From the cell containing the given text, extract its center point as [X, Y] coordinate. 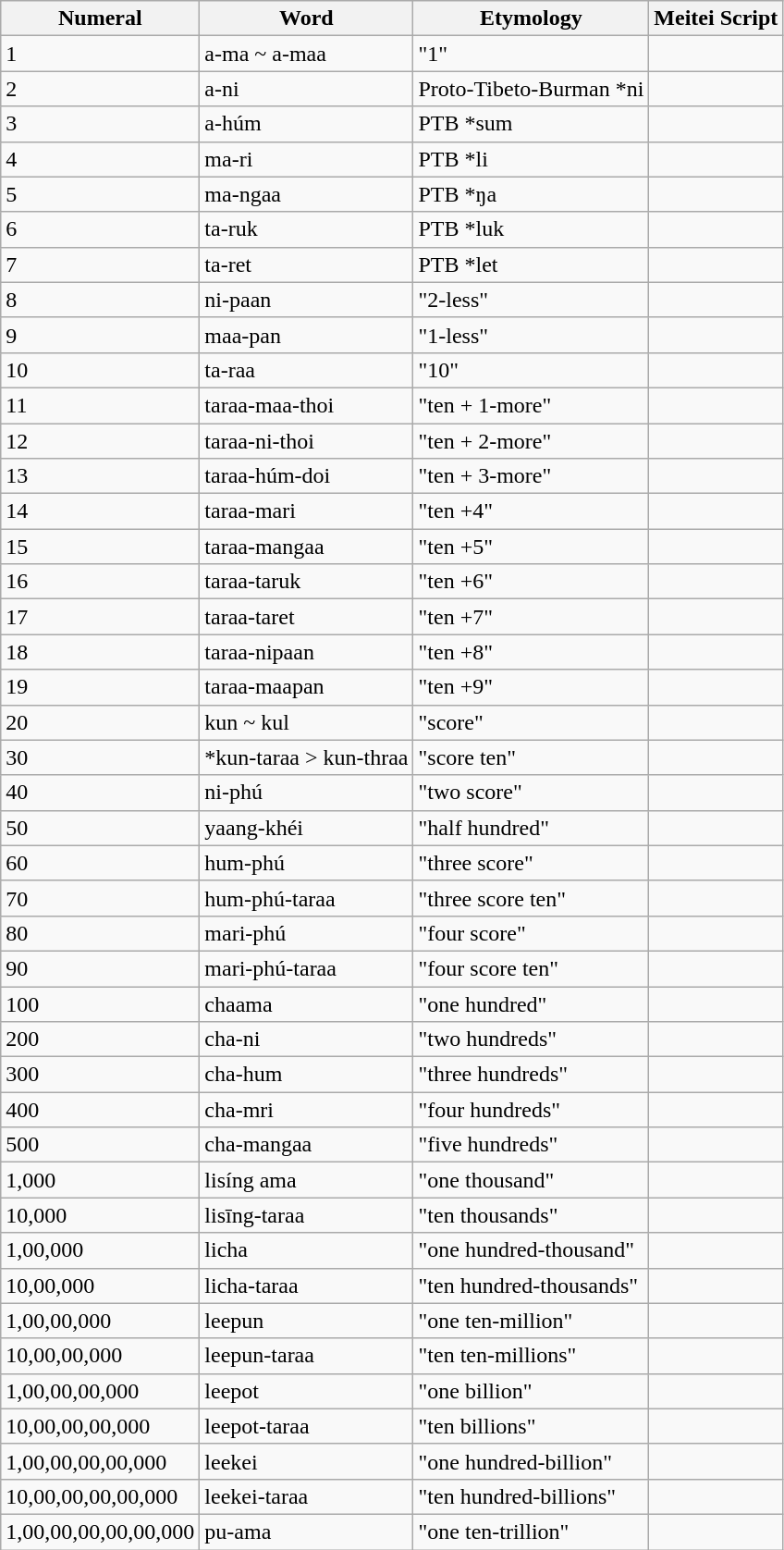
taraa-mari [307, 511]
mari-phú [307, 933]
500 [100, 1145]
"score" [531, 722]
a-ma ~ a-maa [307, 54]
"four score ten" [531, 968]
13 [100, 476]
PTB *ŋa [531, 194]
hum-phú-taraa [307, 898]
"five hundreds" [531, 1145]
taraa-taruk [307, 582]
12 [100, 441]
cha-hum [307, 1075]
leekei-taraa [307, 1496]
"one hundred" [531, 1003]
Numeral [100, 18]
ni-paan [307, 300]
ta-ruk [307, 229]
taraa-maa-thoi [307, 405]
yaang-khéi [307, 828]
ta-ret [307, 264]
80 [100, 933]
1,00,00,00,000 [100, 1391]
chaama [307, 1003]
1 [100, 54]
leekei [307, 1461]
"ten hundred-billions" [531, 1496]
"ten +9" [531, 687]
3 [100, 124]
ta-raa [307, 370]
17 [100, 617]
"ten + 1-more" [531, 405]
9 [100, 335]
*kun-taraa > kun-thraa [307, 757]
10,00,00,00,000 [100, 1426]
8 [100, 300]
"ten +7" [531, 617]
10,00,00,000 [100, 1356]
taraa-nipaan [307, 652]
hum-phú [307, 863]
cha-ni [307, 1039]
"1-less" [531, 335]
1,00,00,000 [100, 1321]
Word [307, 18]
cha-mangaa [307, 1145]
11 [100, 405]
"ten + 3-more" [531, 476]
"one hundred-billion" [531, 1461]
"2-less" [531, 300]
20 [100, 722]
leepot [307, 1391]
taraa-húm-doi [307, 476]
a-ni [307, 89]
taraa-ni-thoi [307, 441]
leepot-taraa [307, 1426]
Etymology [531, 18]
5 [100, 194]
1,000 [100, 1180]
"ten hundred-thousands" [531, 1286]
"ten ten-millions" [531, 1356]
200 [100, 1039]
kun ~ kul [307, 722]
Proto-Tibeto-Burman *ni [531, 89]
PTB *sum [531, 124]
"two score" [531, 793]
30 [100, 757]
taraa-mangaa [307, 547]
PTB *luk [531, 229]
"ten +8" [531, 652]
ni-phú [307, 793]
"three score" [531, 863]
70 [100, 898]
"ten +4" [531, 511]
pu-ama [307, 1532]
"half hundred" [531, 828]
Meitei Script [716, 18]
1,00,000 [100, 1250]
"one ten-trillion" [531, 1532]
"ten +6" [531, 582]
50 [100, 828]
a-húm [307, 124]
1,00,00,00,00,00,000 [100, 1532]
4 [100, 159]
2 [100, 89]
7 [100, 264]
60 [100, 863]
lisīng-taraa [307, 1215]
PTB *li [531, 159]
"1" [531, 54]
mari-phú-taraa [307, 968]
18 [100, 652]
15 [100, 547]
leepun [307, 1321]
10,00,00,00,00,000 [100, 1496]
"two hundreds" [531, 1039]
300 [100, 1075]
licha [307, 1250]
licha-taraa [307, 1286]
lisíng ama [307, 1180]
14 [100, 511]
"one hundred-thousand" [531, 1250]
"three hundreds" [531, 1075]
ma-ri [307, 159]
100 [100, 1003]
19 [100, 687]
ma-ngaa [307, 194]
90 [100, 968]
"ten +5" [531, 547]
"score ten" [531, 757]
cha-mri [307, 1110]
"one ten-million" [531, 1321]
taraa-maapan [307, 687]
taraa-taret [307, 617]
"four score" [531, 933]
"ten thousands" [531, 1215]
"three score ten" [531, 898]
"ten + 2-more" [531, 441]
1,00,00,00,00,000 [100, 1461]
"ten billions" [531, 1426]
10 [100, 370]
"four hundreds" [531, 1110]
40 [100, 793]
"10" [531, 370]
16 [100, 582]
"one billion" [531, 1391]
10,000 [100, 1215]
"one thousand" [531, 1180]
maa-pan [307, 335]
10,00,000 [100, 1286]
400 [100, 1110]
leepun-taraa [307, 1356]
6 [100, 229]
PTB *let [531, 264]
